Detect which cell encompasses the target text, then output its [X, Y] center coordinate. 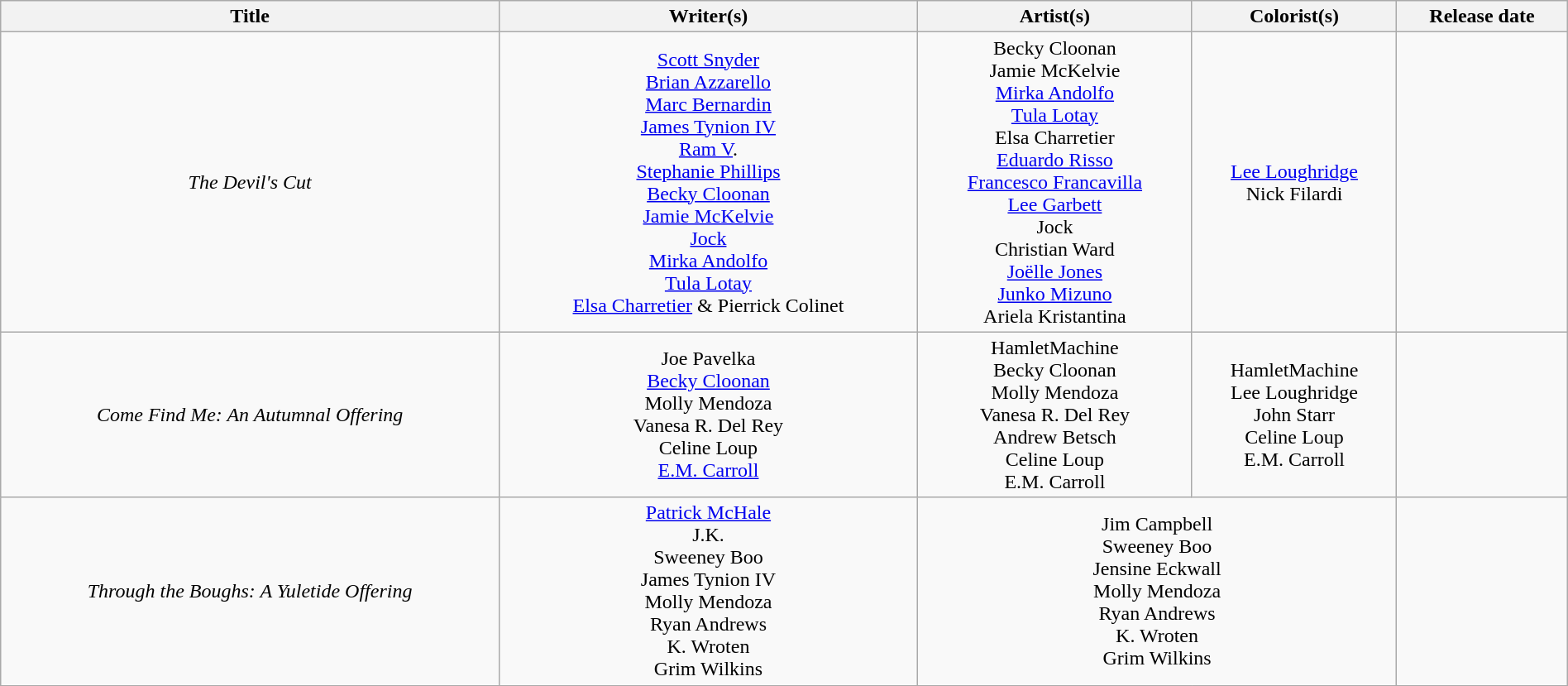
Release date [1482, 17]
Title [250, 17]
Colorist(s) [1293, 17]
Through the Boughs: A Yuletide Offering [250, 591]
HamletMachineBecky CloonanMolly MendozaVanesa R. Del ReyAndrew BetschCeline LoupE.M. Carroll [1054, 415]
Come Find Me: An Autumnal Offering [250, 415]
Lee LoughridgeNick Filardi [1293, 182]
HamletMachineLee LoughridgeJohn StarrCeline LoupE.M. Carroll [1293, 415]
Artist(s) [1054, 17]
Writer(s) [708, 17]
Joe PavelkaBecky CloonanMolly MendozaVanesa R. Del ReyCeline LoupE.M. Carroll [708, 415]
Jim CampbellSweeney BooJensine EckwallMolly MendozaRyan AndrewsK. WrotenGrim Wilkins [1156, 591]
The Devil's Cut [250, 182]
Patrick McHaleJ.K.Sweeney BooJames Tynion IVMolly MendozaRyan AndrewsK. WrotenGrim Wilkins [708, 591]
